Locate the cell with the specified text and output its [x, y] center coordinate. 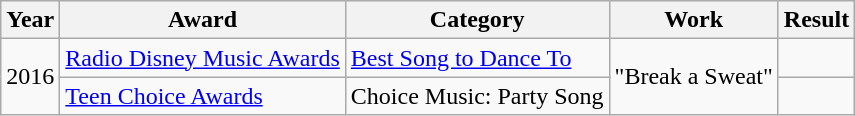
Category [477, 20]
Choice Music: Party Song [477, 96]
Teen Choice Awards [203, 96]
2016 [30, 77]
Best Song to Dance To [477, 58]
Work [694, 20]
Award [203, 20]
Radio Disney Music Awards [203, 58]
Year [30, 20]
"Break a Sweat" [694, 77]
Result [816, 20]
